Capture the cell that displays the provided text and extract its [X, Y] central coordinate. 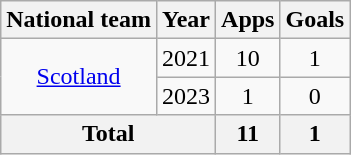
0 [315, 96]
Goals [315, 20]
2023 [186, 96]
National team [79, 20]
11 [248, 134]
Year [186, 20]
Total [108, 134]
10 [248, 58]
Scotland [79, 77]
2021 [186, 58]
Apps [248, 20]
